Provide the (x, y) coordinate of the cell's center where the given text is located.  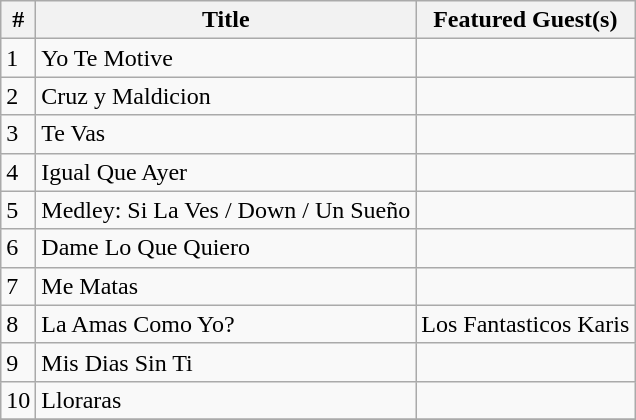
2 (18, 96)
Dame Lo Que Quiero (226, 248)
Mis Dias Sin Ti (226, 362)
7 (18, 286)
Yo Te Motive (226, 58)
9 (18, 362)
10 (18, 400)
5 (18, 210)
# (18, 20)
Featured Guest(s) (526, 20)
La Amas Como Yo? (226, 324)
Lloraras (226, 400)
Me Matas (226, 286)
Medley: Si La Ves / Down / Un Sueño (226, 210)
8 (18, 324)
Igual Que Ayer (226, 172)
3 (18, 134)
Title (226, 20)
1 (18, 58)
4 (18, 172)
Te Vas (226, 134)
Cruz y Maldicion (226, 96)
Los Fantasticos Karis (526, 324)
6 (18, 248)
